Locate the cell with the specified text and output its [X, Y] center coordinate. 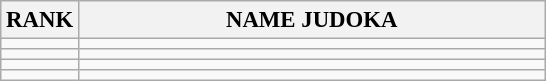
RANK [40, 20]
NAME JUDOKA [312, 20]
